Scan for the cell matching the given text and deliver its (x, y) coordinate at center. 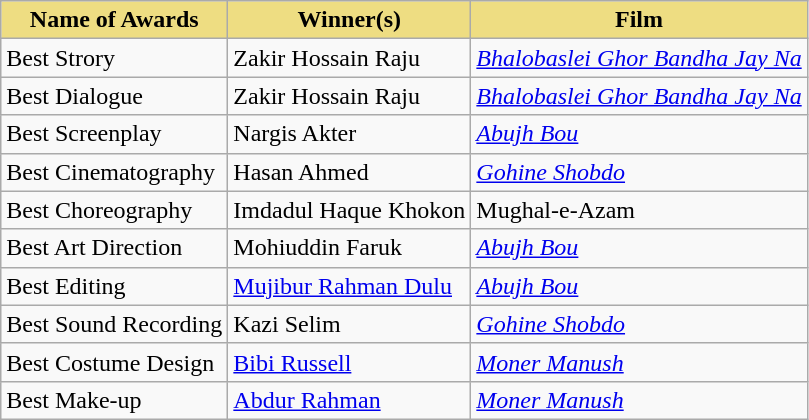
Name of Awards (114, 20)
Best Strory (114, 58)
Winner(s) (350, 20)
Best Cinematography (114, 172)
Best Screenplay (114, 134)
Bibi Russell (350, 362)
Hasan Ahmed (350, 172)
Kazi Selim (350, 324)
Film (639, 20)
Best Editing (114, 286)
Best Choreography (114, 210)
Best Make-up (114, 400)
Best Costume Design (114, 362)
Abdur Rahman (350, 400)
Mujibur Rahman Dulu (350, 286)
Mughal-e-Azam (639, 210)
Best Dialogue (114, 96)
Best Art Direction (114, 248)
Mohiuddin Faruk (350, 248)
Nargis Akter (350, 134)
Best Sound Recording (114, 324)
Imdadul Haque Khokon (350, 210)
